Pinpoint the cell where the given text exists, returning its [x, y] midpoint coordinate. 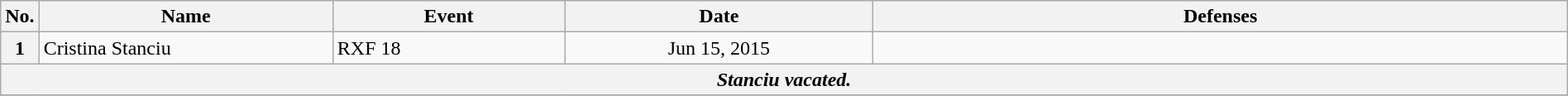
Stanciu vacated. [784, 79]
Name [185, 17]
Event [448, 17]
Jun 15, 2015 [719, 48]
Date [719, 17]
No. [20, 17]
RXF 18 [448, 48]
1 [20, 48]
Cristina Stanciu [185, 48]
Defenses [1221, 17]
